Output the [x, y] coordinate of the center of the cell containing the given text.  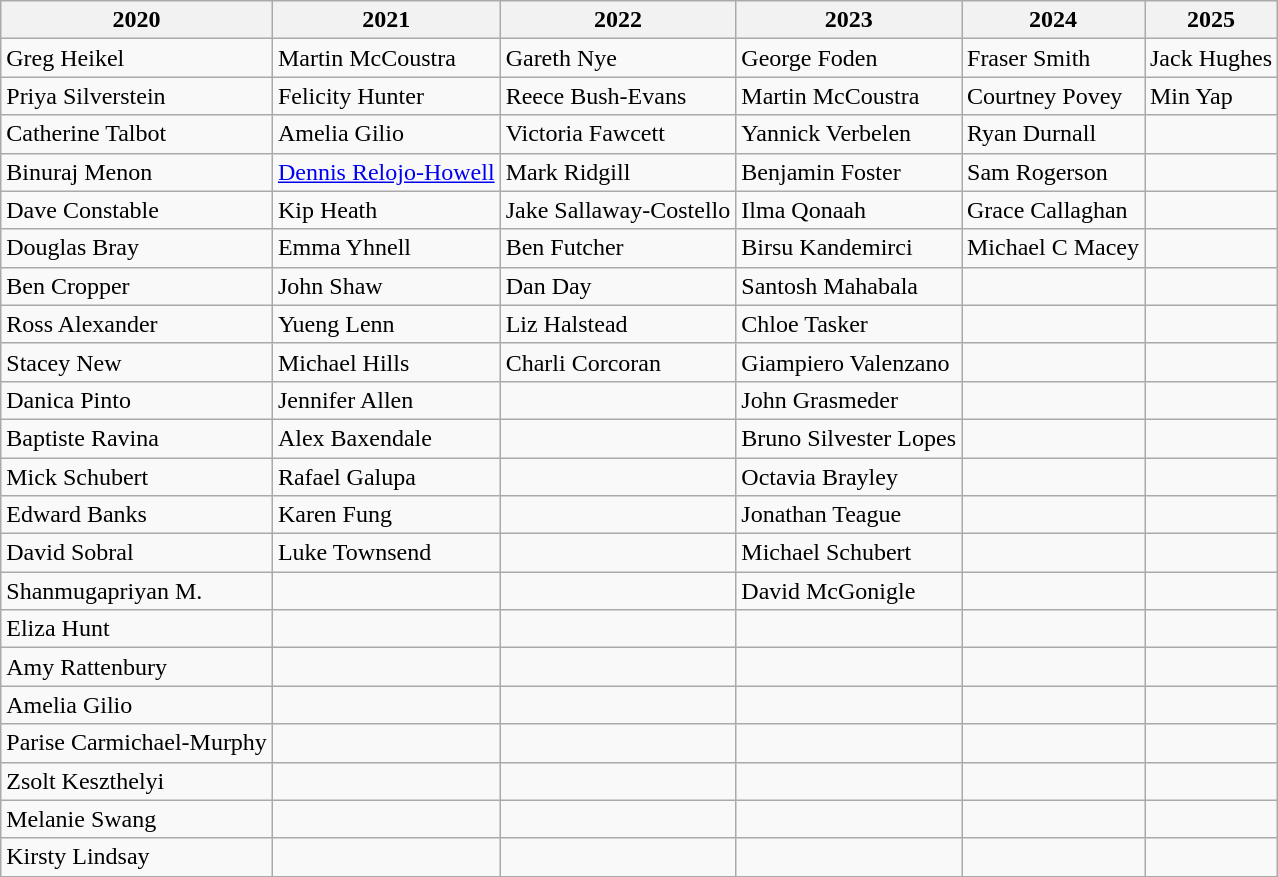
Danica Pinto [137, 400]
Douglas Bray [137, 248]
Jack Hughes [1210, 58]
Dan Day [618, 286]
Ryan Durnall [1054, 134]
Catherine Talbot [137, 134]
Santosh Mahabala [849, 286]
Fraser Smith [1054, 58]
2021 [386, 20]
2025 [1210, 20]
John Grasmeder [849, 400]
Birsu Kandemirci [849, 248]
Yannick Verbelen [849, 134]
Baptiste Ravina [137, 438]
Greg Heikel [137, 58]
Rafael Galupa [386, 477]
Ben Cropper [137, 286]
Binuraj Menon [137, 172]
Shanmugapriyan M. [137, 591]
Sam Rogerson [1054, 172]
Jennifer Allen [386, 400]
Zsolt Keszthelyi [137, 781]
Kip Heath [386, 210]
2022 [618, 20]
Dave Constable [137, 210]
Amy Rattenbury [137, 667]
Charli Corcoran [618, 362]
Gareth Nye [618, 58]
Priya Silverstein [137, 96]
Emma Yhnell [386, 248]
Michael Schubert [849, 553]
Michael C Macey [1054, 248]
Ilma Qonaah [849, 210]
2024 [1054, 20]
Ben Futcher [618, 248]
Melanie Swang [137, 819]
Bruno Silvester Lopes [849, 438]
2020 [137, 20]
Edward Banks [137, 515]
Liz Halstead [618, 324]
Giampiero Valenzano [849, 362]
Victoria Fawcett [618, 134]
Chloe Tasker [849, 324]
Reece Bush-Evans [618, 96]
Min Yap [1210, 96]
Luke Townsend [386, 553]
Octavia Brayley [849, 477]
Yueng Lenn [386, 324]
Benjamin Foster [849, 172]
Kirsty Lindsay [137, 857]
Jake Sallaway-Costello [618, 210]
Parise Carmichael-Murphy [137, 743]
2023 [849, 20]
David McGonigle [849, 591]
David Sobral [137, 553]
Ross Alexander [137, 324]
Eliza Hunt [137, 629]
Mick Schubert [137, 477]
John Shaw [386, 286]
Stacey New [137, 362]
Mark Ridgill [618, 172]
Grace Callaghan [1054, 210]
Dennis Relojo-Howell [386, 172]
Courtney Povey [1054, 96]
Michael Hills [386, 362]
Alex Baxendale [386, 438]
Felicity Hunter [386, 96]
George Foden [849, 58]
Jonathan Teague [849, 515]
Karen Fung [386, 515]
